Output the (x, y) coordinate of the center of the cell containing the given text.  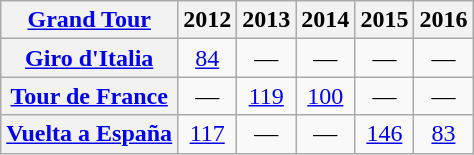
119 (266, 96)
Tour de France (90, 96)
Vuelta a España (90, 134)
100 (326, 96)
117 (208, 134)
Grand Tour (90, 20)
2015 (384, 20)
84 (208, 58)
146 (384, 134)
2013 (266, 20)
2012 (208, 20)
Giro d'Italia (90, 58)
2014 (326, 20)
2016 (444, 20)
83 (444, 134)
